Find where the given text appears and provide that cell's center as [X, Y] coordinate. 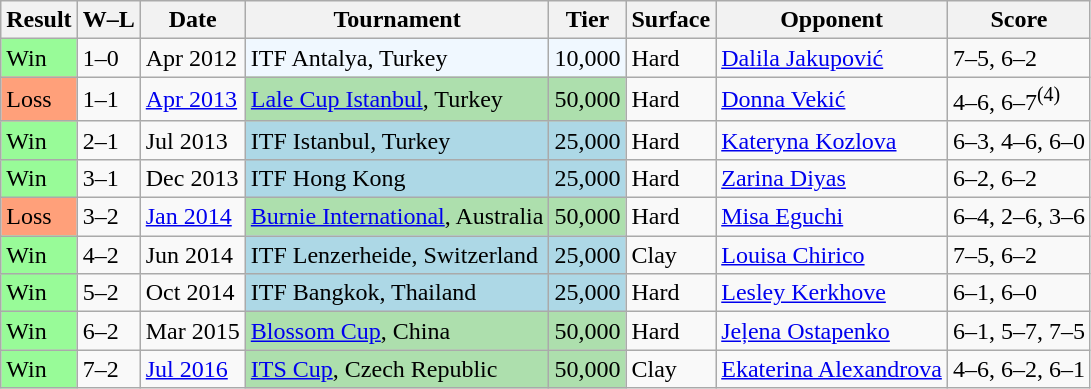
2–1 [108, 140]
4–2 [108, 255]
Lale Cup Istanbul, Turkey [397, 100]
ITF Hong Kong [397, 178]
6–2 [108, 331]
Misa Eguchi [832, 217]
ITF Lenzerheide, Switzerland [397, 255]
Opponent [832, 20]
ITF Antalya, Turkey [397, 58]
6–3, 4–6, 6–0 [1018, 140]
1–1 [108, 100]
Burnie International, Australia [397, 217]
Oct 2014 [192, 293]
ITF Bangkok, Thailand [397, 293]
Jun 2014 [192, 255]
4–6, 6–7(4) [1018, 100]
Apr 2013 [192, 100]
W–L [108, 20]
3–2 [108, 217]
Date [192, 20]
Lesley Kerkhove [832, 293]
ITS Cup, Czech Republic [397, 369]
6–2, 6–2 [1018, 178]
Tournament [397, 20]
1–0 [108, 58]
6–1, 5–7, 7–5 [1018, 331]
Zarina Diyas [832, 178]
4–6, 6–2, 6–1 [1018, 369]
Donna Vekić [832, 100]
Result [39, 20]
Apr 2012 [192, 58]
Mar 2015 [192, 331]
Louisa Chirico [832, 255]
6–1, 6–0 [1018, 293]
Jul 2013 [192, 140]
7–2 [108, 369]
Dalila Jakupović [832, 58]
Ekaterina Alexandrova [832, 369]
Blossom Cup, China [397, 331]
Kateryna Kozlova [832, 140]
Surface [671, 20]
ITF Istanbul, Turkey [397, 140]
3–1 [108, 178]
Jul 2016 [192, 369]
Score [1018, 20]
Jeļena Ostapenko [832, 331]
Dec 2013 [192, 178]
Tier [588, 20]
Jan 2014 [192, 217]
5–2 [108, 293]
10,000 [588, 58]
6–4, 2–6, 3–6 [1018, 217]
